Detect which cell encompasses the target text, then output its [X, Y] center coordinate. 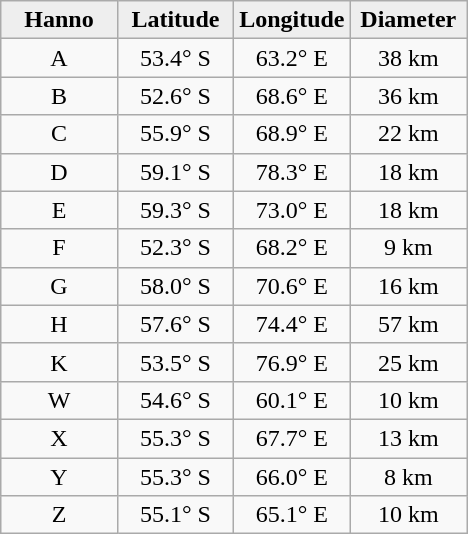
Diameter [408, 20]
B [59, 96]
63.2° E [292, 58]
68.9° E [292, 134]
66.0° E [292, 477]
58.0° S [175, 286]
78.3° E [292, 172]
C [59, 134]
K [59, 362]
38 km [408, 58]
57.6° S [175, 324]
76.9° E [292, 362]
Hanno [59, 20]
9 km [408, 248]
22 km [408, 134]
68.6° E [292, 96]
55.1° S [175, 515]
E [59, 210]
59.3° S [175, 210]
W [59, 400]
55.9° S [175, 134]
52.6° S [175, 96]
G [59, 286]
A [59, 58]
D [59, 172]
65.1° E [292, 515]
68.2° E [292, 248]
Y [59, 477]
25 km [408, 362]
F [59, 248]
Longitude [292, 20]
74.4° E [292, 324]
60.1° E [292, 400]
Latitude [175, 20]
52.3° S [175, 248]
59.1° S [175, 172]
57 km [408, 324]
8 km [408, 477]
H [59, 324]
53.4° S [175, 58]
X [59, 438]
36 km [408, 96]
73.0° E [292, 210]
67.7° E [292, 438]
53.5° S [175, 362]
Z [59, 515]
70.6° E [292, 286]
16 km [408, 286]
13 km [408, 438]
54.6° S [175, 400]
